Detect which cell encompasses the target text, then output its [x, y] center coordinate. 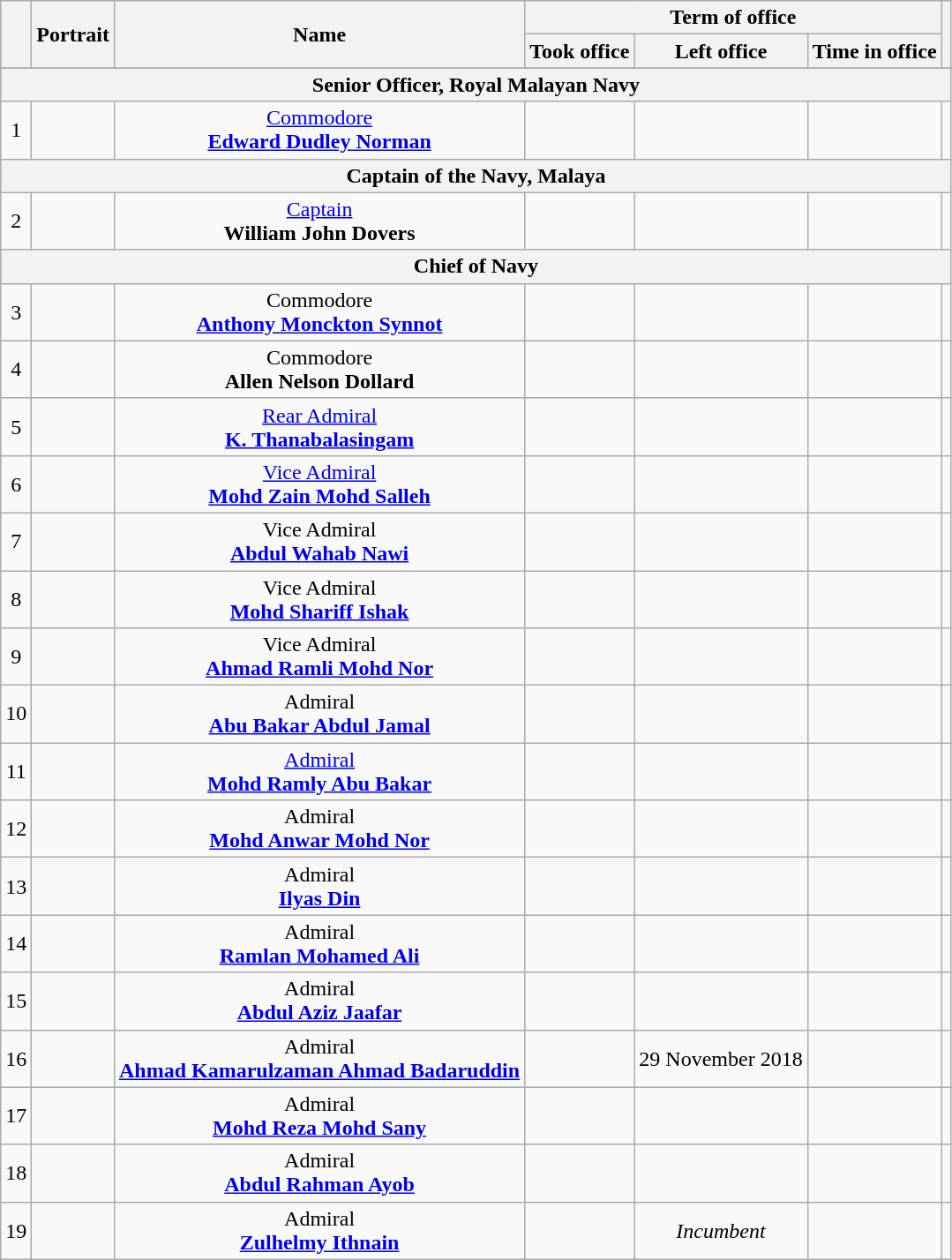
Admiral Ahmad Kamarulzaman Ahmad Badaruddin [319, 1059]
7 [16, 542]
Vice Admiral Mohd Shariff Ishak [319, 598]
18 [16, 1174]
Admiral Mohd Reza Mohd Sany [319, 1115]
9 [16, 656]
4 [16, 369]
2 [16, 221]
6 [16, 484]
Time in office [874, 51]
Took office [580, 51]
Term of office [733, 18]
13 [16, 886]
12 [16, 829]
Admiral Ramlan Mohamed Ali [319, 944]
Admiral Zulhelmy Ithnain [319, 1230]
Left office [721, 51]
CommodoreAnthony Monckton Synnot [319, 312]
Vice Admiral Mohd Zain Mohd Salleh [319, 484]
29 November 2018 [721, 1059]
15 [16, 1001]
Admiral Mohd Ramly Abu Bakar [319, 771]
3 [16, 312]
Admiral Abdul Aziz Jaafar [319, 1001]
8 [16, 598]
Vice Admiral Abdul Wahab Nawi [319, 542]
10 [16, 715]
11 [16, 771]
Captain of the Navy, Malaya [476, 176]
Vice Admiral Ahmad Ramli Mohd Nor [319, 656]
Rear Admiral K. Thanabalasingam [319, 427]
Portrait [73, 34]
Admiral Mohd Anwar Mohd Nor [319, 829]
1 [16, 131]
5 [16, 427]
CommodoreAllen Nelson Dollard [319, 369]
14 [16, 944]
CommodoreEdward Dudley Norman [319, 131]
19 [16, 1230]
Senior Officer, Royal Malayan Navy [476, 85]
Incumbent [721, 1230]
Admiral Abdul Rahman Ayob [319, 1174]
Admiral Abu Bakar Abdul Jamal [319, 715]
Chief of Navy [476, 266]
CaptainWilliam John Dovers [319, 221]
Admiral Ilyas Din [319, 886]
17 [16, 1115]
16 [16, 1059]
Name [319, 34]
